Search for the cell housing the specified text and yield its (X, Y) center coordinate. 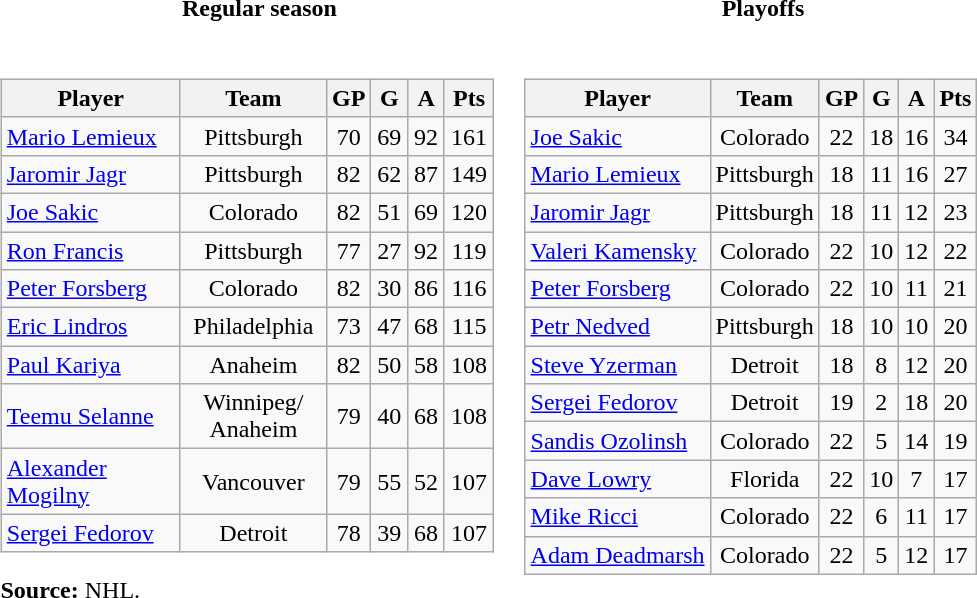
30 (390, 289)
Paul Kariya (90, 365)
Ron Francis (90, 251)
116 (468, 289)
50 (390, 365)
6 (882, 517)
Petr Nedved (618, 327)
87 (426, 174)
120 (468, 212)
Dave Lowry (618, 479)
62 (390, 174)
Adam Deadmarsh (618, 555)
7 (916, 479)
115 (468, 327)
39 (390, 533)
Steve Yzerman (618, 365)
Anaheim (253, 365)
Eric Lindros (90, 327)
52 (426, 482)
58 (426, 365)
34 (956, 136)
149 (468, 174)
23 (956, 212)
78 (349, 533)
51 (390, 212)
Mike Ricci (618, 517)
Teemu Selanne (90, 416)
Sandis Ozolinsh (618, 441)
47 (390, 327)
Winnipeg/Anaheim (253, 416)
161 (468, 136)
Vancouver (253, 482)
55 (390, 482)
40 (390, 416)
86 (426, 289)
73 (349, 327)
Alexander Mogilny (90, 482)
14 (916, 441)
Florida (764, 479)
8 (882, 365)
Philadelphia (253, 327)
119 (468, 251)
21 (956, 289)
2 (882, 403)
Valeri Kamensky (618, 251)
77 (349, 251)
70 (349, 136)
